Determine the (x, y) coordinate at the center of the cell enclosing the given text.  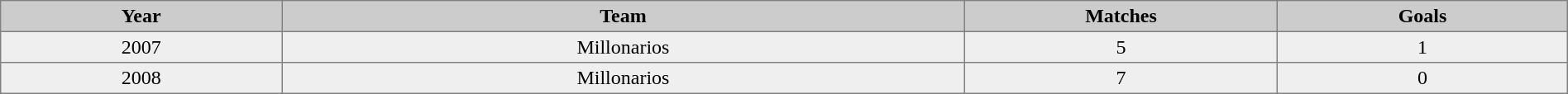
2007 (141, 47)
Year (141, 16)
2008 (141, 78)
Team (624, 16)
Matches (1121, 16)
5 (1121, 47)
Goals (1422, 16)
7 (1121, 78)
1 (1422, 47)
0 (1422, 78)
